Scan for the cell matching the given text and deliver its [X, Y] coordinate at center. 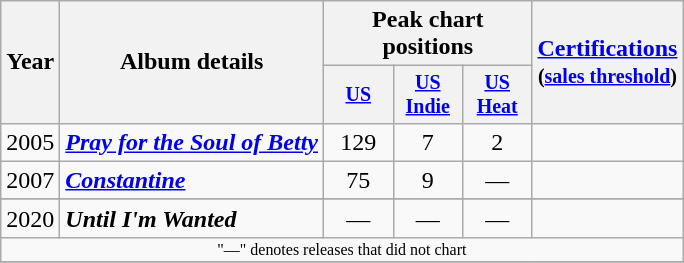
Constantine [192, 180]
7 [428, 142]
"—" denotes releases that did not chart [342, 249]
9 [428, 180]
2005 [30, 142]
2007 [30, 180]
Pray for the Soul of Betty [192, 142]
USIndie [428, 94]
Year [30, 62]
2020 [30, 218]
2 [496, 142]
US [358, 94]
USHeat [496, 94]
Peak chart positions [428, 34]
75 [358, 180]
Album details [192, 62]
129 [358, 142]
Certifications(sales threshold) [608, 62]
Until I'm Wanted [192, 218]
